Find where the given text appears and provide that cell's center as (X, Y) coordinate. 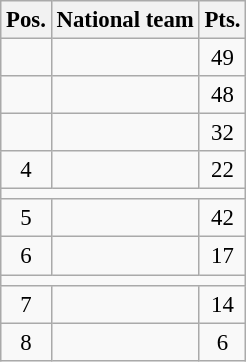
17 (222, 256)
4 (26, 170)
8 (26, 342)
48 (222, 95)
22 (222, 170)
42 (222, 219)
Pos. (26, 20)
5 (26, 219)
14 (222, 304)
49 (222, 58)
32 (222, 133)
National team (125, 20)
7 (26, 304)
Pts. (222, 20)
